Capture the cell that displays the provided text and extract its [X, Y] central coordinate. 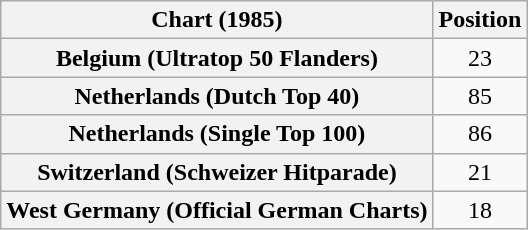
Chart (1985) [217, 20]
18 [480, 210]
85 [480, 96]
21 [480, 172]
West Germany (Official German Charts) [217, 210]
23 [480, 58]
Netherlands (Dutch Top 40) [217, 96]
86 [480, 134]
Netherlands (Single Top 100) [217, 134]
Belgium (Ultratop 50 Flanders) [217, 58]
Position [480, 20]
Switzerland (Schweizer Hitparade) [217, 172]
